Pinpoint the cell where the given text exists, returning its (X, Y) midpoint coordinate. 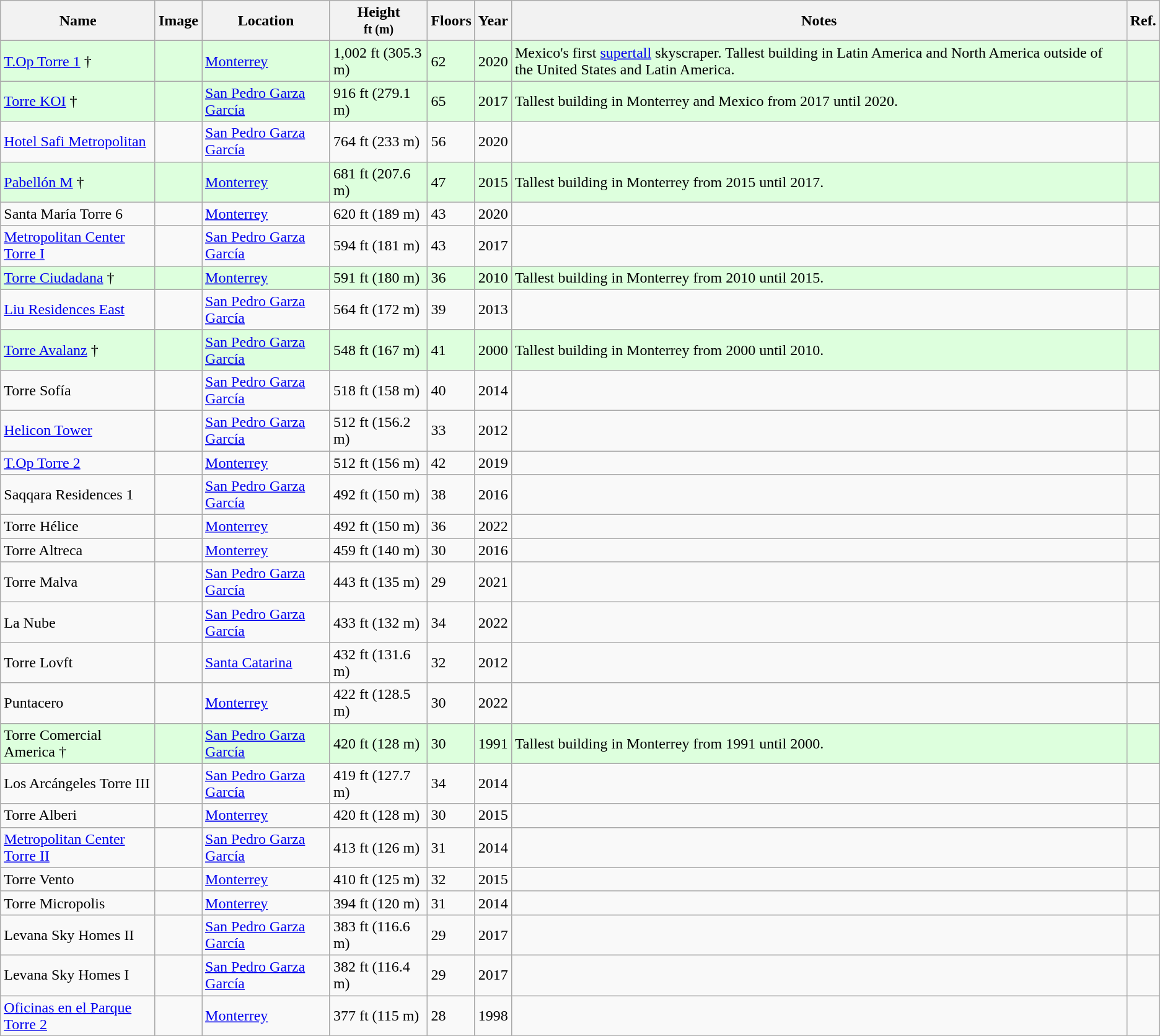
38 (451, 494)
Mexico's first supertall skyscraper. Tallest building in Latin America and North America outside of the United States and Latin America. (819, 61)
422 ft (128.5 m) (379, 703)
47 (451, 182)
Metropolitan Center Torre II (78, 848)
Santa María Torre 6 (78, 214)
Tallest building in Monterrey from 2015 until 2017. (819, 182)
594 ft (181 m) (379, 245)
Hotel Safi Metropolitan (78, 141)
432 ft (131.6 m) (379, 663)
377 ft (115 m) (379, 1015)
Torre Hélice (78, 527)
Ref. (1143, 21)
Torre Alberi (78, 815)
Location (266, 21)
Tallest building in Monterrey and Mexico from 2017 until 2020. (819, 102)
2000 (493, 349)
42 (451, 463)
2019 (493, 463)
Levana Sky Homes I (78, 975)
548 ft (167 m) (379, 349)
413 ft (126 m) (379, 848)
28 (451, 1015)
Name (78, 21)
Tallest building in Monterrey from 1991 until 2000. (819, 744)
620 ft (189 m) (379, 214)
Torre Lovft (78, 663)
Oficinas en el Parque Torre 2 (78, 1015)
Torre KOI † (78, 102)
383 ft (116.6 m) (379, 934)
512 ft (156 m) (379, 463)
419 ft (127.7 m) (379, 783)
394 ft (120 m) (379, 903)
T.Op Torre 2 (78, 463)
591 ft (180 m) (379, 278)
1991 (493, 744)
382 ft (116.4 m) (379, 975)
518 ft (158 m) (379, 390)
Floors (451, 21)
2021 (493, 582)
Torre Micropolis (78, 903)
Torre Altreca (78, 550)
2010 (493, 278)
65 (451, 102)
Year (493, 21)
681 ft (207.6 m) (379, 182)
Torre Comercial America † (78, 744)
Santa Catarina (266, 663)
Levana Sky Homes II (78, 934)
Pabellón M † (78, 182)
2013 (493, 310)
564 ft (172 m) (379, 310)
433 ft (132 m) (379, 622)
Metropolitan Center Torre I (78, 245)
1,002 ft (305.3 m) (379, 61)
410 ft (125 m) (379, 879)
33 (451, 430)
459 ft (140 m) (379, 550)
Torre Ciudadana † (78, 278)
Los Arcángeles Torre III (78, 783)
T.Op Torre 1 † (78, 61)
La Nube (78, 622)
Helicon Tower (78, 430)
1998 (493, 1015)
916 ft (279.1 m) (379, 102)
Torre Vento (78, 879)
Torre Sofía (78, 390)
39 (451, 310)
Torre Malva (78, 582)
Tallest building in Monterrey from 2000 until 2010. (819, 349)
62 (451, 61)
Liu Residences East (78, 310)
Saqqara Residences 1 (78, 494)
443 ft (135 m) (379, 582)
512 ft (156.2 m) (379, 430)
Puntacero (78, 703)
56 (451, 141)
Torre Avalanz † (78, 349)
41 (451, 349)
Notes (819, 21)
Tallest building in Monterrey from 2010 until 2015. (819, 278)
764 ft (233 m) (379, 141)
Image (178, 21)
40 (451, 390)
Heightft (m) (379, 21)
